Identify which cell holds the provided text, then report its (x, y) central coordinate. 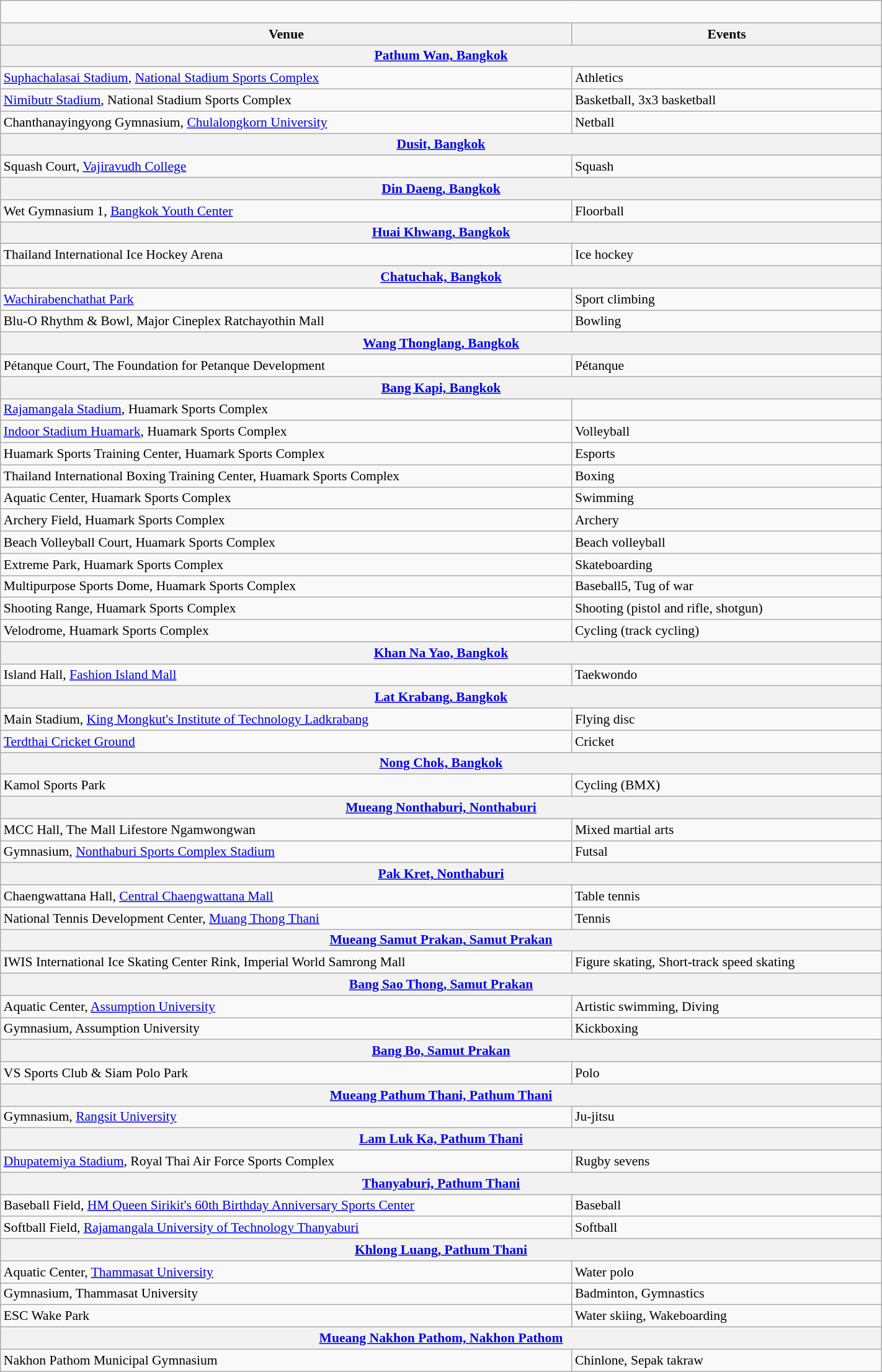
Rajamangala Stadium, Huamark Sports Complex (287, 410)
Chaengwattana Hall, Central Chaengwattana Mall (287, 896)
Baseball (727, 1206)
Shooting (pistol and rifle, shotgun) (727, 609)
Thailand International Boxing Training Center, Huamark Sports Complex (287, 476)
Futsal (727, 852)
Huamark Sports Training Center, Huamark Sports Complex (287, 454)
Softball (727, 1228)
Pathum Wan, Bangkok (441, 56)
Thailand International Ice Hockey Arena (287, 255)
Swimming (727, 498)
Ju-jitsu (727, 1117)
Mueang Nakhon Pathom, Nakhon Pathom (441, 1338)
Boxing (727, 476)
Softball Field, Rajamangala University of Technology Thanyaburi (287, 1228)
Mueang Samut Prakan, Samut Prakan (441, 940)
Dusit, Bangkok (441, 145)
Khan Na Yao, Bangkok (441, 653)
MCC Hall, The Mall Lifestore Ngamwongwan (287, 830)
Pétanque (727, 365)
Tennis (727, 918)
Kickboxing (727, 1029)
Taekwondo (727, 675)
Gymnasium, Assumption University (287, 1029)
Artistic swimming, Diving (727, 1007)
Wet Gymnasium 1, Bangkok Youth Center (287, 211)
National Tennis Development Center, Muang Thong Thani (287, 918)
Extreme Park, Huamark Sports Complex (287, 565)
Athletics (727, 78)
Huai Khwang, Bangkok (441, 233)
Main Stadium, King Mongkut's Institute of Technology Ladkrabang (287, 719)
Nakhon Pathom Municipal Gymnasium (287, 1360)
Basketball, 3x3 basketball (727, 101)
Squash Court, Vajiravudh College (287, 167)
Aquatic Center, Assumption University (287, 1007)
Lam Luk Ka, Pathum Thani (441, 1139)
Baseball Field, HM Queen Sirikit's 60th Birthday Anniversary Sports Center (287, 1206)
Mueang Pathum Thani, Pathum Thani (441, 1095)
Bang Bo, Samut Prakan (441, 1051)
Thanyaburi, Pathum Thani (441, 1183)
Indoor Stadium Huamark, Huamark Sports Complex (287, 432)
Multipurpose Sports Dome, Huamark Sports Complex (287, 586)
Island Hall, Fashion Island Mall (287, 675)
Netball (727, 122)
Nong Chok, Bangkok (441, 763)
Nimibutr Stadium, National Stadium Sports Complex (287, 101)
Velodrome, Huamark Sports Complex (287, 631)
Gymnasium, Nonthaburi Sports Complex Stadium (287, 852)
Sport climbing (727, 299)
Cycling (BMX) (727, 786)
Dhupatemiya Stadium, Royal Thai Air Force Sports Complex (287, 1162)
Venue (287, 34)
Chanthanayingyong Gymnasium, Chulalongkorn University (287, 122)
Khlong Luang, Pathum Thani (441, 1250)
Archery (727, 521)
Cricket (727, 742)
Chatuchak, Bangkok (441, 277)
Gymnasium, Rangsit University (287, 1117)
Beach volleyball (727, 542)
Table tennis (727, 896)
Ice hockey (727, 255)
Beach Volleyball Court, Huamark Sports Complex (287, 542)
Gymnasium, Thammasat University (287, 1294)
Shooting Range, Huamark Sports Complex (287, 609)
Flying disc (727, 719)
Bang Kapi, Bangkok (441, 388)
Cycling (track cycling) (727, 631)
IWIS International Ice Skating Center Rink, Imperial World Samrong Mall (287, 962)
Din Daeng, Bangkok (441, 189)
Water skiing, Wakeboarding (727, 1316)
Archery Field, Huamark Sports Complex (287, 521)
Wachirabenchathat Park (287, 299)
Chinlone, Sepak takraw (727, 1360)
Aquatic Center, Huamark Sports Complex (287, 498)
Polo (727, 1073)
Esports (727, 454)
Volleyball (727, 432)
Terdthai Cricket Ground (287, 742)
Baseball5, Tug of war (727, 586)
Kamol Sports Park (287, 786)
Suphachalasai Stadium, National Stadium Sports Complex (287, 78)
Squash (727, 167)
Wang Thonglang, Bangkok (441, 344)
Mueang Nonthaburi, Nonthaburi (441, 808)
Bowling (727, 321)
Water polo (727, 1272)
Skateboarding (727, 565)
VS Sports Club & Siam Polo Park (287, 1073)
Badminton, Gymnastics (727, 1294)
Mixed martial arts (727, 830)
Events (727, 34)
Floorball (727, 211)
ESC Wake Park (287, 1316)
Aquatic Center, Thammasat University (287, 1272)
Blu-O Rhythm & Bowl, Major Cineplex Ratchayothin Mall (287, 321)
Bang Sao Thong, Samut Prakan (441, 985)
Rugby sevens (727, 1162)
Lat Krabang, Bangkok (441, 697)
Pétanque Court, The Foundation for Petanque Development (287, 365)
Figure skating, Short-track speed skating (727, 962)
Pak Kret, Nonthaburi (441, 874)
